Return [x, y] of the center of cell containing provided text 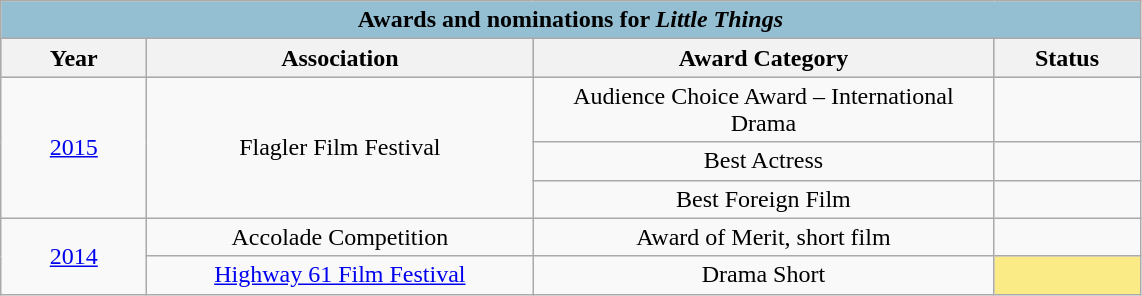
Best Foreign Film [764, 199]
Audience Choice Award – International Drama [764, 110]
2015 [74, 148]
Year [74, 58]
Accolade Competition [340, 237]
2014 [74, 256]
Highway 61 Film Festival [340, 275]
Awards and nominations for Little Things [570, 20]
Flagler Film Festival [340, 148]
Drama Short [764, 275]
Award of Merit, short film [764, 237]
Award Category [764, 58]
Status [1067, 58]
Association [340, 58]
Best Actress [764, 161]
